For the text-containing cell, return its midpoint in [x, y] coordinate format. 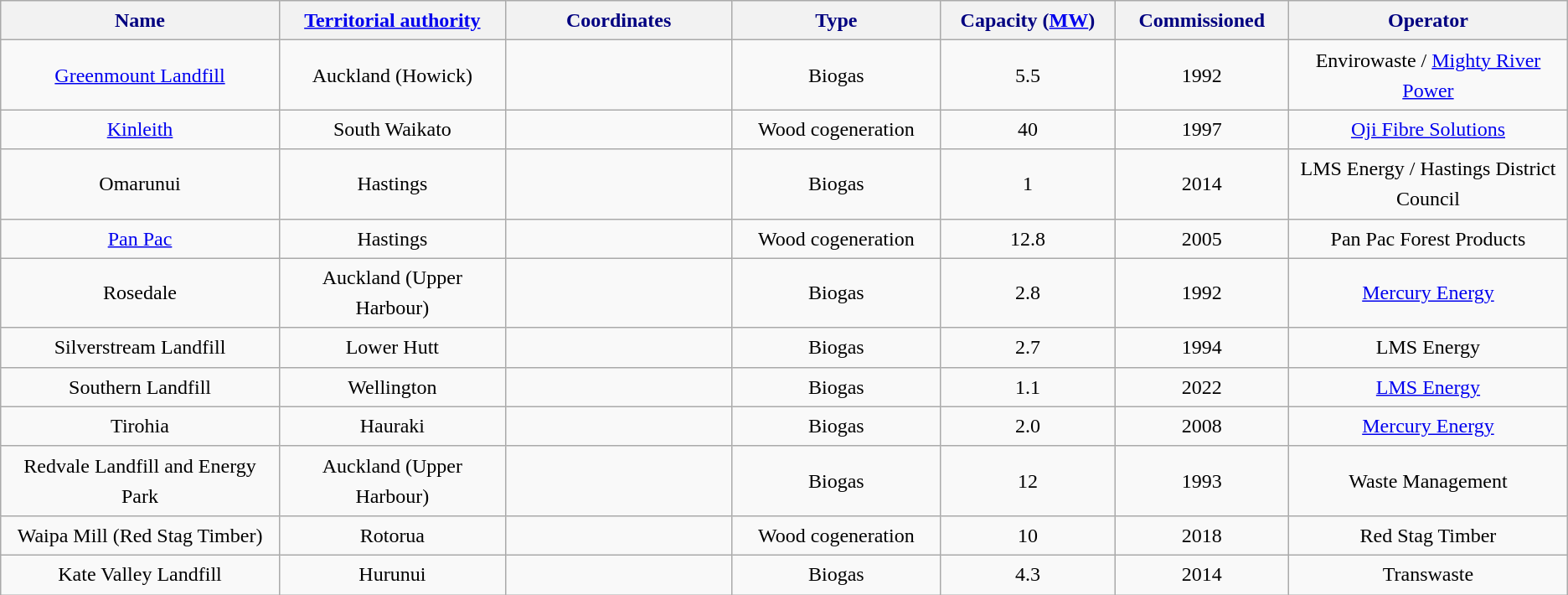
Rotorua [392, 535]
Commissioned [1202, 20]
Name [141, 20]
Pan Pac [141, 238]
40 [1028, 129]
Red Stag Timber [1429, 535]
Operator [1429, 20]
Type [836, 20]
Envirowaste / Mighty River Power [1429, 75]
2.7 [1028, 347]
Coordinates [618, 20]
1 [1028, 184]
Lower Hutt [392, 347]
Hauraki [392, 426]
5.5 [1028, 75]
Territorial authority [392, 20]
2018 [1202, 535]
Rosedale [141, 293]
LMS Energy / Hastings District Council [1429, 184]
2.0 [1028, 426]
2005 [1202, 238]
Omarunui [141, 184]
Waipa Mill (Red Stag Timber) [141, 535]
Greenmount Landfill [141, 75]
2.8 [1028, 293]
Silverstream Landfill [141, 347]
12.8 [1028, 238]
1993 [1202, 481]
2022 [1202, 387]
1997 [1202, 129]
Hurunui [392, 575]
Transwaste [1429, 575]
4.3 [1028, 575]
1.1 [1028, 387]
South Waikato [392, 129]
1994 [1202, 347]
Kate Valley Landfill [141, 575]
Wellington [392, 387]
12 [1028, 481]
Pan Pac Forest Products [1429, 238]
Tirohia [141, 426]
Oji Fibre Solutions [1429, 129]
Southern Landfill [141, 387]
Capacity (MW) [1028, 20]
Waste Management [1429, 481]
2008 [1202, 426]
Kinleith [141, 129]
Redvale Landfill and Energy Park [141, 481]
10 [1028, 535]
Auckland (Howick) [392, 75]
